From the cell containing the given text, extract its center point as [x, y] coordinate. 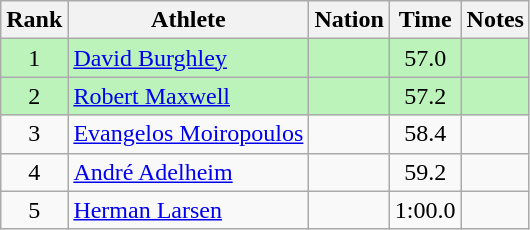
3 [34, 134]
5 [34, 210]
57.2 [425, 96]
59.2 [425, 172]
1 [34, 58]
1:00.0 [425, 210]
Herman Larsen [188, 210]
57.0 [425, 58]
Nation [349, 20]
David Burghley [188, 58]
Robert Maxwell [188, 96]
4 [34, 172]
Rank [34, 20]
André Adelheim [188, 172]
Time [425, 20]
2 [34, 96]
Athlete [188, 20]
58.4 [425, 134]
Notes [495, 20]
Evangelos Moiropoulos [188, 134]
